Pinpoint the cell where the given text exists, returning its [X, Y] midpoint coordinate. 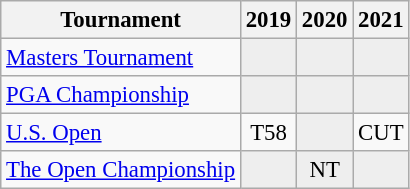
2020 [325, 20]
CUT [381, 133]
Tournament [121, 20]
2021 [381, 20]
U.S. Open [121, 133]
2019 [268, 20]
T58 [268, 133]
Masters Tournament [121, 58]
NT [325, 170]
The Open Championship [121, 170]
PGA Championship [121, 95]
